Capture the cell that displays the provided text and extract its [X, Y] central coordinate. 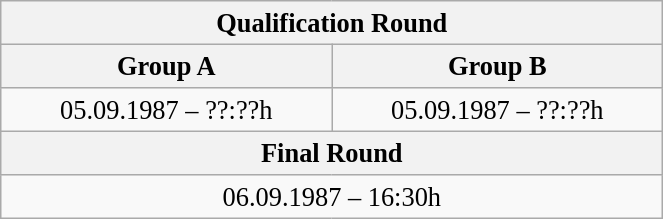
Qualification Round [332, 22]
Group B [498, 66]
Final Round [332, 153]
Group A [166, 66]
06.09.1987 – 16:30h [332, 197]
